Identify which cell holds the provided text, then report its (X, Y) central coordinate. 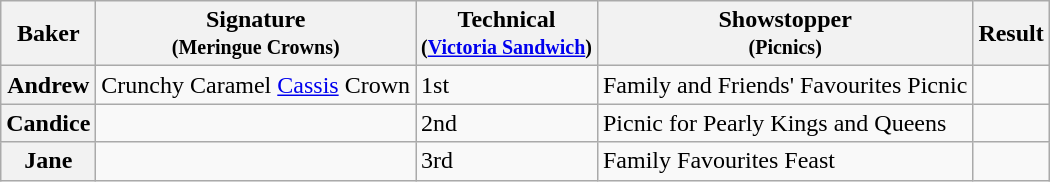
Technical(Victoria Sandwich) (507, 34)
Baker (48, 34)
Family and Friends' Favourites Picnic (784, 85)
1st (507, 85)
Candice (48, 123)
2nd (507, 123)
Jane (48, 161)
Showstopper(Picnics) (784, 34)
Family Favourites Feast (784, 161)
Picnic for Pearly Kings and Queens (784, 123)
Signature(Meringue Crowns) (256, 34)
3rd (507, 161)
Andrew (48, 85)
Crunchy Caramel Cassis Crown (256, 85)
Result (1011, 34)
